Identify which cell holds the provided text, then report its [x, y] central coordinate. 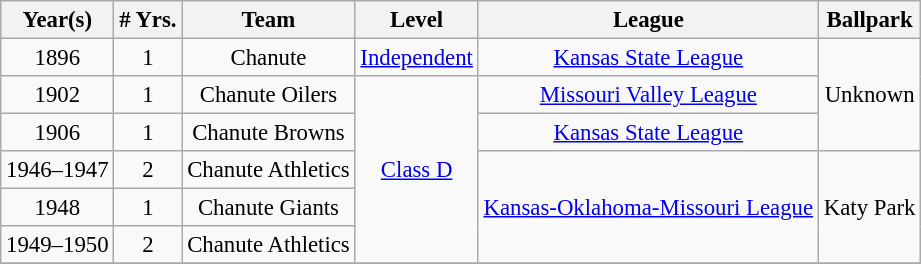
Unknown [869, 96]
Independent [416, 58]
Chanute Giants [268, 208]
Year(s) [58, 20]
League [648, 20]
1906 [58, 133]
1896 [58, 58]
Kansas-Oklahoma-Missouri League [648, 208]
# Yrs. [148, 20]
Chanute [268, 58]
Chanute Oilers [268, 95]
1902 [58, 95]
Katy Park [869, 208]
Chanute Browns [268, 133]
1946–1947 [58, 170]
1949–1950 [58, 245]
Missouri Valley League [648, 95]
Class D [416, 170]
1948 [58, 208]
Ballpark [869, 20]
Team [268, 20]
Level [416, 20]
